Return the [x, y] coordinate for the center point of the cell that contains the specified text.  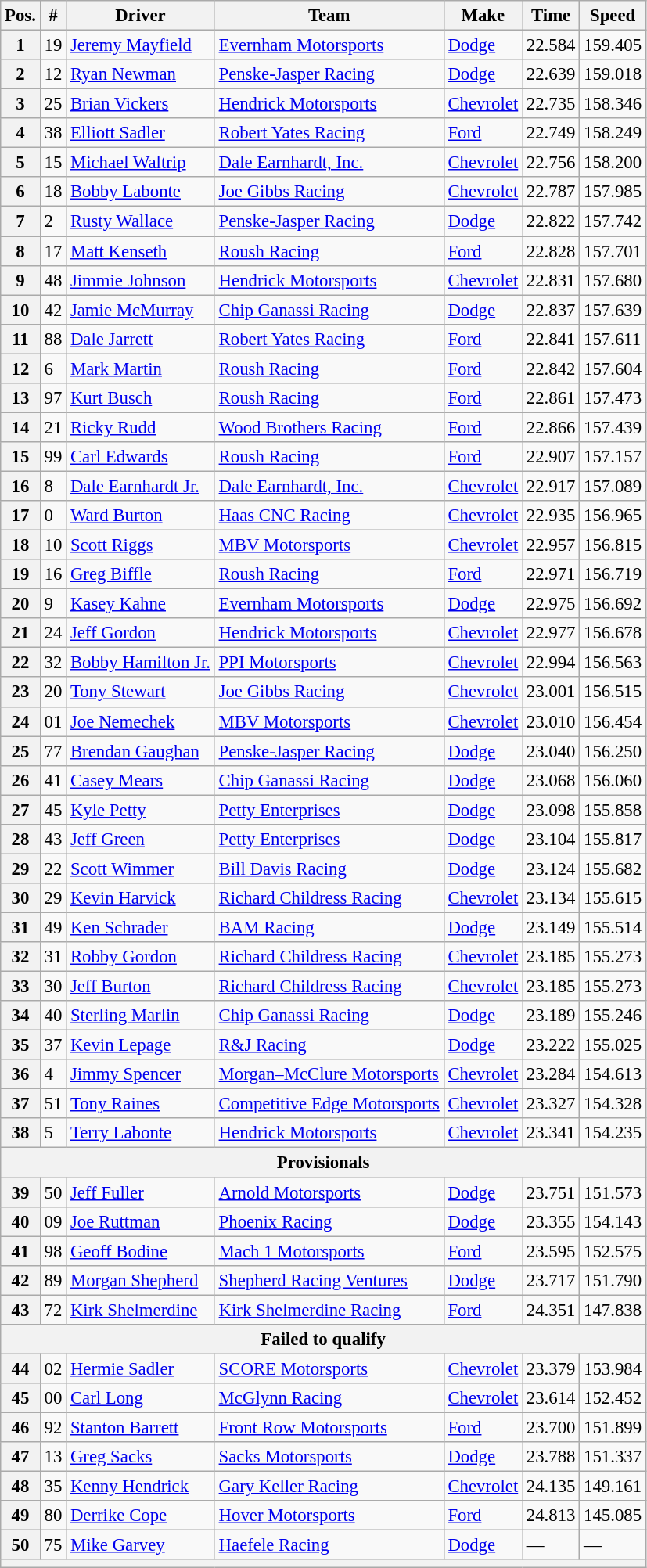
158.346 [613, 104]
Shepherd Racing Ventures [329, 1280]
156.250 [613, 751]
1 [20, 45]
147.838 [613, 1310]
22.994 [551, 663]
98 [53, 1251]
22.837 [551, 310]
Time [551, 16]
23.788 [551, 1457]
3 [20, 104]
151.899 [613, 1427]
156.815 [613, 545]
Morgan–McClure Motorsports [329, 1074]
Jeff Gordon [141, 633]
24.351 [551, 1310]
Kasey Kahne [141, 604]
157.439 [613, 427]
Bobby Labonte [141, 192]
Jeff Green [141, 840]
Carl Long [141, 1398]
157.089 [613, 486]
Mike Garvey [141, 1545]
McGlynn Racing [329, 1398]
154.235 [613, 1134]
23.341 [551, 1134]
Competitive Edge Motorsports [329, 1104]
PPI Motorsports [329, 663]
22.756 [551, 163]
145.085 [613, 1516]
Kenny Hendrick [141, 1487]
Sterling Marlin [141, 1016]
72 [53, 1310]
157.680 [613, 280]
156.515 [613, 692]
Team [329, 16]
Terry Labonte [141, 1134]
Derrike Cope [141, 1516]
23.222 [551, 1045]
157.157 [613, 457]
Ricky Rudd [141, 427]
Ken Schrader [141, 927]
156.678 [613, 633]
Mark Martin [141, 369]
Jimmy Spencer [141, 1074]
155.858 [613, 810]
156.965 [613, 516]
Casey Mears [141, 780]
157.639 [613, 310]
Jimmie Johnson [141, 280]
Driver [141, 16]
24.813 [551, 1516]
Gary Keller Racing [329, 1487]
Kurt Busch [141, 398]
33 [20, 987]
152.452 [613, 1398]
23.010 [551, 721]
155.682 [613, 869]
09 [53, 1221]
154.613 [613, 1074]
Ryan Newman [141, 74]
23.001 [551, 692]
51 [53, 1104]
Scott Riggs [141, 545]
153.984 [613, 1368]
Brendan Gaughan [141, 751]
151.790 [613, 1280]
39 [20, 1192]
Bobby Hamilton Jr. [141, 663]
158.249 [613, 133]
R&J Racing [329, 1045]
Robby Gordon [141, 957]
22.841 [551, 339]
155.817 [613, 840]
24.135 [551, 1487]
99 [53, 457]
22.907 [551, 457]
23.149 [551, 927]
157.473 [613, 398]
Provisionals [324, 1163]
23.098 [551, 810]
Bill Davis Racing [329, 869]
89 [53, 1280]
SCORE Motorsports [329, 1368]
00 [53, 1398]
159.405 [613, 45]
Rusty Wallace [141, 221]
Tony Raines [141, 1104]
22.971 [551, 574]
Matt Kenseth [141, 251]
Elliott Sadler [141, 133]
Ward Burton [141, 516]
23.189 [551, 1016]
77 [53, 751]
157.701 [613, 251]
Geoff Bodine [141, 1251]
BAM Racing [329, 927]
26 [20, 780]
156.692 [613, 604]
Front Row Motorsports [329, 1427]
Stanton Barrett [141, 1427]
23.751 [551, 1192]
Dale Earnhardt Jr. [141, 486]
22.822 [551, 221]
28 [20, 840]
156.563 [613, 663]
157.985 [613, 192]
Phoenix Racing [329, 1221]
22.639 [551, 74]
22.749 [551, 133]
Greg Sacks [141, 1457]
Morgan Shepherd [141, 1280]
155.246 [613, 1016]
23.700 [551, 1427]
155.025 [613, 1045]
Speed [613, 16]
01 [53, 721]
155.514 [613, 927]
Make [483, 16]
158.200 [613, 163]
27 [20, 810]
Hover Motorsports [329, 1516]
Wood Brothers Racing [329, 427]
151.573 [613, 1192]
# [53, 16]
Haas CNC Racing [329, 516]
14 [20, 427]
47 [20, 1457]
22.935 [551, 516]
Sacks Motorsports [329, 1457]
22.787 [551, 192]
155.615 [613, 898]
Jeff Fuller [141, 1192]
151.337 [613, 1457]
23.614 [551, 1398]
22.957 [551, 545]
157.742 [613, 221]
Kevin Lepage [141, 1045]
23.134 [551, 898]
159.018 [613, 74]
22.831 [551, 280]
Pos. [20, 16]
23.124 [551, 869]
23.327 [551, 1104]
156.719 [613, 574]
36 [20, 1074]
Kevin Harvick [141, 898]
97 [53, 398]
Jamie McMurray [141, 310]
23.717 [551, 1280]
Michael Waltrip [141, 163]
Greg Biffle [141, 574]
157.611 [613, 339]
Brian Vickers [141, 104]
34 [20, 1016]
22.975 [551, 604]
Mach 1 Motorsports [329, 1251]
Failed to qualify [324, 1340]
Joe Nemechek [141, 721]
11 [20, 339]
23.284 [551, 1074]
22.866 [551, 427]
Tony Stewart [141, 692]
Scott Wimmer [141, 869]
Jeremy Mayfield [141, 45]
88 [53, 339]
Carl Edwards [141, 457]
152.575 [613, 1251]
46 [20, 1427]
22.842 [551, 369]
22.917 [551, 486]
149.161 [613, 1487]
Kyle Petty [141, 810]
Dale Jarrett [141, 339]
75 [53, 1545]
22.735 [551, 104]
22.584 [551, 45]
157.604 [613, 369]
Kirk Shelmerdine Racing [329, 1310]
Hermie Sadler [141, 1368]
Joe Ruttman [141, 1221]
Arnold Motorsports [329, 1192]
23.068 [551, 780]
156.060 [613, 780]
23.379 [551, 1368]
80 [53, 1516]
92 [53, 1427]
23 [20, 692]
7 [20, 221]
22.977 [551, 633]
0 [53, 516]
154.328 [613, 1104]
23.355 [551, 1221]
23.040 [551, 751]
44 [20, 1368]
156.454 [613, 721]
154.143 [613, 1221]
Kirk Shelmerdine [141, 1310]
Jeff Burton [141, 987]
22.828 [551, 251]
02 [53, 1368]
23.595 [551, 1251]
22.861 [551, 398]
23.104 [551, 840]
Haefele Racing [329, 1545]
